Pinpoint the cell where the given text exists, returning its [X, Y] midpoint coordinate. 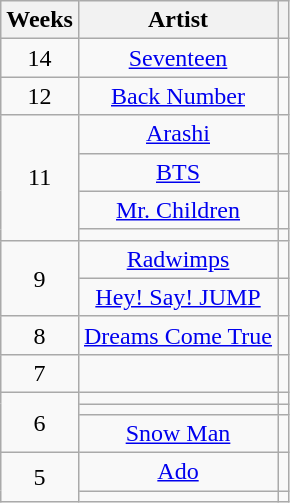
Snow Man [178, 434]
9 [40, 278]
8 [40, 335]
Weeks [40, 20]
Radwimps [178, 259]
6 [40, 422]
Artist [178, 20]
Mr. Children [178, 210]
12 [40, 96]
11 [40, 178]
Arashi [178, 134]
BTS [178, 172]
Dreams Come True [178, 335]
Ado [178, 472]
7 [40, 373]
Seventeen [178, 58]
Hey! Say! JUMP [178, 297]
Back Number [178, 96]
5 [40, 478]
14 [40, 58]
